Locate the cell with the specified text and output its (x, y) center coordinate. 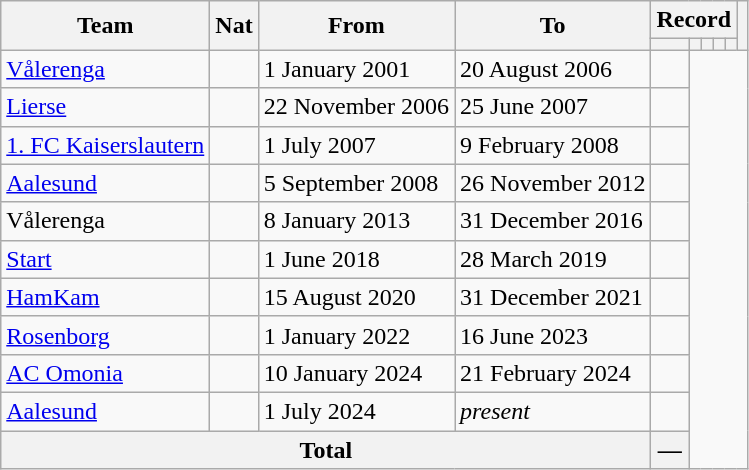
1 July 2024 (356, 411)
31 December 2021 (553, 297)
26 November 2012 (553, 183)
5 September 2008 (356, 183)
Nat (234, 26)
16 June 2023 (553, 335)
1. FC Kaiserslautern (106, 145)
HamKam (106, 297)
1 July 2007 (356, 145)
25 June 2007 (553, 107)
Start (106, 259)
21 February 2024 (553, 373)
15 August 2020 (356, 297)
31 December 2016 (553, 221)
1 January 2001 (356, 69)
10 January 2024 (356, 373)
Rosenborg (106, 335)
1 June 2018 (356, 259)
22 November 2006 (356, 107)
From (356, 26)
— (670, 449)
Lierse (106, 107)
Record (694, 20)
9 February 2008 (553, 145)
Team (106, 26)
present (553, 411)
28 March 2019 (553, 259)
20 August 2006 (553, 69)
AC Omonia (106, 373)
1 January 2022 (356, 335)
To (553, 26)
8 January 2013 (356, 221)
Total (326, 449)
